Pinpoint the cell where the given text exists, returning its [X, Y] midpoint coordinate. 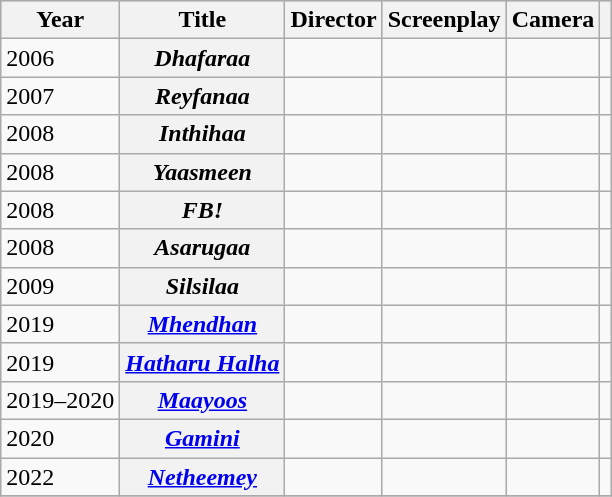
Silsilaa [202, 286]
Netheemey [202, 477]
Mhendhan [202, 324]
Camera [553, 20]
Inthihaa [202, 134]
2006 [60, 58]
Title [202, 20]
Dhafaraa [202, 58]
Gamini [202, 438]
2009 [60, 286]
Hatharu Halha [202, 362]
Yaasmeen [202, 172]
Asarugaa [202, 248]
2019–2020 [60, 400]
Year [60, 20]
Reyfanaa [202, 96]
2007 [60, 96]
2022 [60, 477]
Maayoos [202, 400]
FB! [202, 210]
2020 [60, 438]
Director [334, 20]
Screenplay [444, 20]
